Return [X, Y] of the center of cell containing provided text 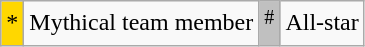
Mythical team member [142, 24]
* [12, 24]
All-star [322, 24]
# [270, 24]
